From the cell containing the given text, extract its center point as (x, y) coordinate. 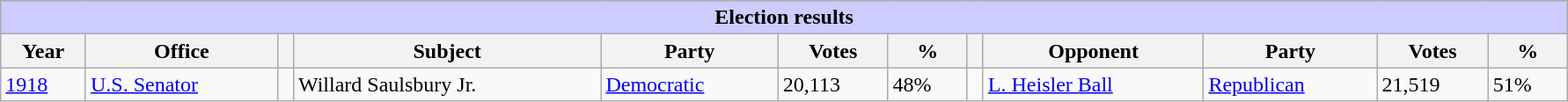
48% (927, 84)
Republican (1290, 84)
Willard Saulsbury Jr. (447, 84)
20,113 (832, 84)
Office (181, 51)
51% (1528, 84)
Year (44, 51)
1918 (44, 84)
U.S. Senator (181, 84)
Election results (785, 18)
Democratic (690, 84)
Subject (447, 51)
21,519 (1432, 84)
L. Heisler Ball (1093, 84)
Opponent (1093, 51)
